Scan for the cell matching the given text and deliver its [X, Y] coordinate at center. 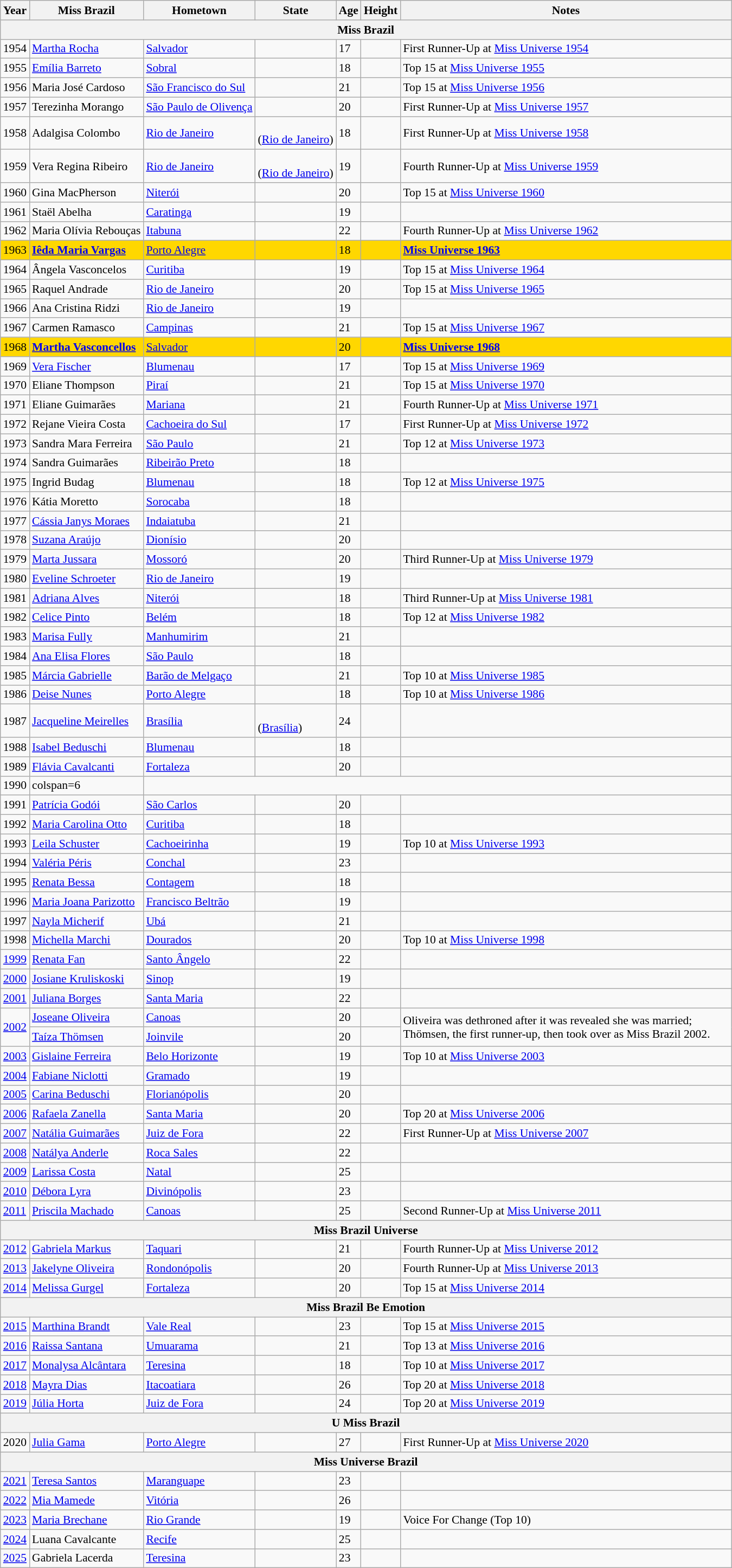
Celice Pinto [86, 618]
Adriana Alves [86, 598]
U Miss Brazil [366, 1423]
2014 [15, 1288]
1989 [15, 767]
Top 12 at Miss Universe 1982 [566, 618]
Top 15 at Miss Universe 1967 [566, 328]
2016 [15, 1346]
2011 [15, 1211]
2003 [15, 1056]
Melissa Gurgel [86, 1288]
Rondonópolis [199, 1269]
Sorocaba [199, 502]
Ingrid Budag [86, 483]
Emília Barreto [86, 68]
Monalysa Alcântara [86, 1365]
1968 [15, 347]
Mariana [199, 405]
1982 [15, 618]
2024 [15, 1539]
Mossoró [199, 560]
Top 15 at Miss Universe 1969 [566, 367]
Indaiatuba [199, 521]
Júlia Horta [86, 1404]
Caratinga [199, 212]
Gabriela Lacerda [86, 1558]
Miss Universe 1963 [566, 250]
Second Runner-Up at Miss Universe 2011 [566, 1211]
Julia Gama [86, 1443]
1970 [15, 385]
Top 15 at Miss Universe 2015 [566, 1327]
Miss Universe 1968 [566, 347]
Sinop [199, 979]
Nayla Micherif [86, 921]
First Runner-Up at Miss Universe 2007 [566, 1134]
State [296, 10]
Santo Ângelo [199, 960]
Voice For Change (Top 10) [566, 1520]
1999 [15, 960]
Natal [199, 1172]
Campinas [199, 328]
Miss Brazil Universe [366, 1230]
1992 [15, 825]
Natália Guimarães [86, 1134]
Natálya Anderle [86, 1153]
1972 [15, 425]
Renata Fan [86, 960]
2020 [15, 1443]
Oliveira was dethroned after it was revealed she was married; Thömsen, the first runner-up, then took over as Miss Brazil 2002. [566, 1027]
Kátia Moretto [86, 502]
Top 10 at Miss Universe 1986 [566, 695]
1975 [15, 483]
Taquari [199, 1249]
Priscila Machado [86, 1211]
2008 [15, 1153]
Gislaine Ferreira [86, 1056]
2001 [15, 998]
Itabuna [199, 231]
Marta Jussara [86, 560]
1994 [15, 863]
Teresa Santos [86, 1481]
2022 [15, 1501]
1964 [15, 270]
Vera Regina Ribeiro [86, 166]
1955 [15, 68]
1979 [15, 560]
1980 [15, 579]
Cachoeirinha [199, 844]
Top 12 at Miss Universe 1975 [566, 483]
1990 [15, 786]
Débora Lyra [86, 1192]
Marisa Fully [86, 637]
Renata Bessa [86, 883]
Vera Fischer [86, 367]
Top 15 at Miss Universe 1955 [566, 68]
Top 10 at Miss Universe 1998 [566, 940]
colspan=6 [86, 786]
1977 [15, 521]
2025 [15, 1558]
1956 [15, 88]
Maria Carolina Otto [86, 825]
Sobral [199, 68]
1963 [15, 250]
Roca Sales [199, 1153]
Recife [199, 1539]
Manhumirim [199, 637]
1969 [15, 367]
Luana Cavalcante [86, 1539]
Carina Beduschi [86, 1095]
Eliane Thompson [86, 385]
Marthina Brandt [86, 1327]
Fabiane Niclotti [86, 1076]
2005 [15, 1095]
1974 [15, 463]
First Runner-Up at Miss Universe 1954 [566, 49]
Belo Horizonte [199, 1056]
Florianópolis [199, 1095]
Top 15 at Miss Universe 1964 [566, 270]
2009 [15, 1172]
Raquel Andrade [86, 289]
Staël Abelha [86, 212]
Brasília [199, 721]
2004 [15, 1076]
Fourth Runner-Up at Miss Universe 2013 [566, 1269]
Leila Schuster [86, 844]
Juliana Borges [86, 998]
Taíza Thömsen [86, 1037]
Top 10 at Miss Universe 1985 [566, 676]
First Runner-Up at Miss Universe 1972 [566, 425]
2010 [15, 1192]
Top 15 at Miss Universe 1965 [566, 289]
First Runner-Up at Miss Universe 2020 [566, 1443]
1954 [15, 49]
Hometown [199, 10]
2012 [15, 1249]
Contagem [199, 883]
Dourados [199, 940]
Ana Cristina Ridzi [86, 309]
(Brasília) [296, 721]
Itacoatiara [199, 1385]
1978 [15, 540]
Josiane Kruliskoski [86, 979]
São Paulo de Olivença [199, 107]
Piraí [199, 385]
Adalgisa Colombo [86, 133]
Age [349, 10]
Fourth Runner-Up at Miss Universe 1971 [566, 405]
1986 [15, 695]
Flávia Cavalcanti [86, 767]
Joinvile [199, 1037]
Top 15 at Miss Universe 1970 [566, 385]
1998 [15, 940]
Barão de Melgaço [199, 676]
Eliane Guimarães [86, 405]
Sandra Mara Ferreira [86, 444]
1960 [15, 192]
1962 [15, 231]
27 [349, 1443]
São Carlos [199, 805]
2021 [15, 1481]
1971 [15, 405]
Belém [199, 618]
Gramado [199, 1076]
2023 [15, 1520]
Terezinha Morango [86, 107]
1995 [15, 883]
Conchal [199, 863]
Top 12 at Miss Universe 1973 [566, 444]
Mayra Dias [86, 1385]
1981 [15, 598]
Deise Nunes [86, 695]
Maria José Cardoso [86, 88]
1988 [15, 747]
Dionísio [199, 540]
Ribeirão Preto [199, 463]
Michella Marchi [86, 940]
1996 [15, 902]
2002 [15, 1027]
Raissa Santana [86, 1346]
1959 [15, 166]
Suzana Araújo [86, 540]
Top 10 at Miss Universe 1993 [566, 844]
Divinópolis [199, 1192]
1973 [15, 444]
Ana Elisa Flores [86, 656]
São Francisco do Sul [199, 88]
Isabel Beduschi [86, 747]
Valéria Péris [86, 863]
2013 [15, 1269]
Third Runner-Up at Miss Universe 1981 [566, 598]
1991 [15, 805]
Top 10 at Miss Universe 2003 [566, 1056]
2019 [15, 1404]
Joseane Oliveira [86, 1018]
Maria Olívia Rebouças [86, 231]
1983 [15, 637]
Rafaela Zanella [86, 1114]
Mia Mamede [86, 1501]
Top 15 at Miss Universe 1956 [566, 88]
Cássia Janys Moraes [86, 521]
Martha Rocha [86, 49]
1987 [15, 721]
First Runner-Up at Miss Universe 1958 [566, 133]
Sandra Guimarães [86, 463]
Miss Universe Brazil [366, 1462]
Rejane Vieira Costa [86, 425]
Height [381, 10]
1958 [15, 133]
Top 20 at Miss Universe 2018 [566, 1385]
Jakelyne Oliveira [86, 1269]
1967 [15, 328]
First Runner-Up at Miss Universe 1957 [566, 107]
2006 [15, 1114]
Larissa Costa [86, 1172]
Patrícia Godói [86, 805]
Cachoeira do Sul [199, 425]
Vale Real [199, 1327]
Gina MacPherson [86, 192]
Fourth Runner-Up at Miss Universe 1959 [566, 166]
Top 20 at Miss Universe 2006 [566, 1114]
Miss Brazil Be Emotion [366, 1307]
1985 [15, 676]
Francisco Beltrão [199, 902]
1961 [15, 212]
2017 [15, 1365]
1976 [15, 502]
Gabriela Markus [86, 1249]
Top 15 at Miss Universe 2014 [566, 1288]
Martha Vasconcellos [86, 347]
Ângela Vasconcelos [86, 270]
Notes [566, 10]
1965 [15, 289]
Year [15, 10]
1966 [15, 309]
1993 [15, 844]
Maria Joana Parizotto [86, 902]
Iêda Maria Vargas [86, 250]
2007 [15, 1134]
Márcia Gabrielle [86, 676]
Vitória [199, 1501]
Top 20 at Miss Universe 2019 [566, 1404]
Top 10 at Miss Universe 2017 [566, 1365]
Umuarama [199, 1346]
Ubá [199, 921]
1984 [15, 656]
Fourth Runner-Up at Miss Universe 1962 [566, 231]
Top 13 at Miss Universe 2016 [566, 1346]
Maranguape [199, 1481]
Maria Brechane [86, 1520]
Third Runner-Up at Miss Universe 1979 [566, 560]
Carmen Ramasco [86, 328]
2018 [15, 1385]
2015 [15, 1327]
1957 [15, 107]
Eveline Schroeter [86, 579]
2000 [15, 979]
Top 15 at Miss Universe 1960 [566, 192]
Fourth Runner-Up at Miss Universe 2012 [566, 1249]
Rio Grande [199, 1520]
Jacqueline Meirelles [86, 721]
1997 [15, 921]
